Output the (x, y) coordinate of the center of the cell containing the given text.  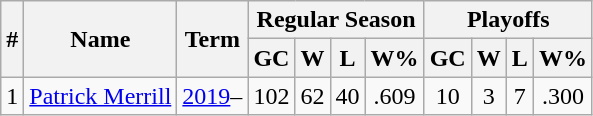
Playoffs (508, 20)
2019– (212, 96)
7 (520, 96)
Term (212, 39)
10 (448, 96)
Name (100, 39)
3 (488, 96)
Regular Season (336, 20)
.609 (394, 96)
Patrick Merrill (100, 96)
.300 (562, 96)
1 (12, 96)
40 (348, 96)
102 (272, 96)
# (12, 39)
62 (312, 96)
